Scan for the cell matching the given text and deliver its (x, y) coordinate at center. 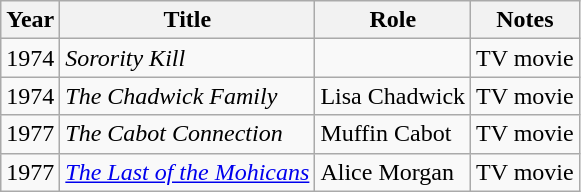
The Last of the Mohicans (188, 172)
The Chadwick Family (188, 96)
Alice Morgan (393, 172)
Role (393, 20)
Lisa Chadwick (393, 96)
Sorority Kill (188, 58)
The Cabot Connection (188, 134)
Title (188, 20)
Muffin Cabot (393, 134)
Notes (526, 20)
Year (30, 20)
